Scan for the cell matching the given text and deliver its [x, y] coordinate at center. 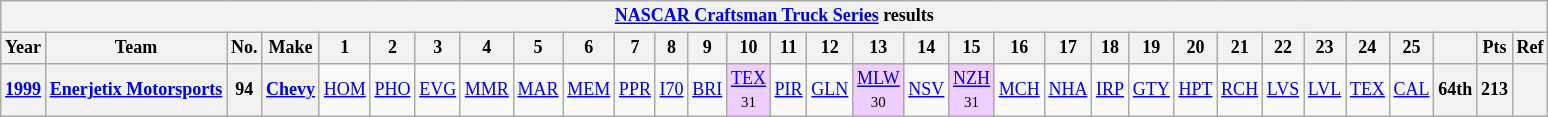
19 [1151, 48]
MMR [486, 90]
8 [672, 48]
MEM [589, 90]
NZH31 [972, 90]
EVG [438, 90]
1999 [24, 90]
NHA [1068, 90]
25 [1412, 48]
15 [972, 48]
No. [244, 48]
9 [708, 48]
Chevy [291, 90]
22 [1282, 48]
6 [589, 48]
IRP [1110, 90]
PPR [636, 90]
213 [1495, 90]
TEX31 [749, 90]
MAR [538, 90]
20 [1196, 48]
BRI [708, 90]
16 [1019, 48]
13 [878, 48]
NSV [926, 90]
GTY [1151, 90]
4 [486, 48]
11 [788, 48]
LVL [1325, 90]
64th [1456, 90]
I70 [672, 90]
Make [291, 48]
Year [24, 48]
LVS [1282, 90]
HOM [344, 90]
RCH [1240, 90]
3 [438, 48]
18 [1110, 48]
10 [749, 48]
MCH [1019, 90]
HPT [1196, 90]
12 [830, 48]
CAL [1412, 90]
1 [344, 48]
PHO [392, 90]
14 [926, 48]
17 [1068, 48]
21 [1240, 48]
5 [538, 48]
Team [136, 48]
2 [392, 48]
Ref [1530, 48]
PIR [788, 90]
Pts [1495, 48]
7 [636, 48]
24 [1368, 48]
MLW30 [878, 90]
Enerjetix Motorsports [136, 90]
GLN [830, 90]
94 [244, 90]
23 [1325, 48]
NASCAR Craftsman Truck Series results [774, 16]
TEX [1368, 90]
